Pinpoint the cell where the given text exists, returning its (x, y) midpoint coordinate. 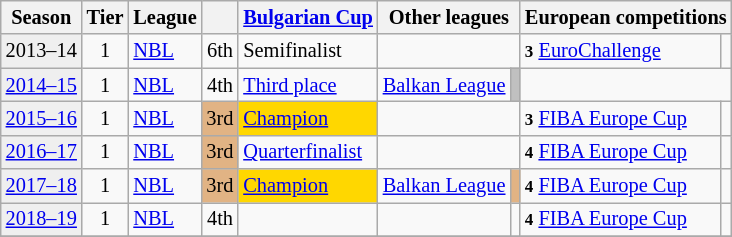
Semifinalist (308, 51)
2017–18 (42, 186)
Tier (106, 17)
Third place (308, 85)
Bulgarian Cup (308, 17)
6th (220, 51)
League (164, 17)
2016–17 (42, 152)
Season (42, 17)
Other leagues (449, 17)
3 EuroChallenge (620, 51)
2018–19 (42, 219)
2014–15 (42, 85)
2013–14 (42, 51)
European competitions (626, 17)
3 FIBA Europe Cup (620, 118)
Quarterfinalist (308, 152)
2015–16 (42, 118)
